Output the [x, y] coordinate of the center of the cell containing the given text.  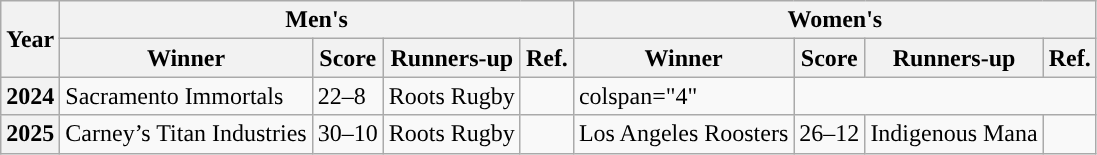
Carney’s Titan Industries [186, 134]
22–8 [348, 96]
26–12 [830, 134]
Men's [317, 20]
Women's [834, 20]
Sacramento Immortals [186, 96]
Indigenous Mana [954, 134]
2024 [30, 96]
colspan="4" [683, 96]
30–10 [348, 134]
Year [30, 39]
2025 [30, 134]
Los Angeles Roosters [683, 134]
